Scan for the cell matching the given text and deliver its [x, y] coordinate at center. 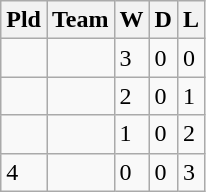
D [163, 20]
W [132, 20]
4 [24, 172]
L [190, 20]
Team [80, 20]
Pld [24, 20]
